Determine the [X, Y] coordinate at the center of the cell enclosing the given text.  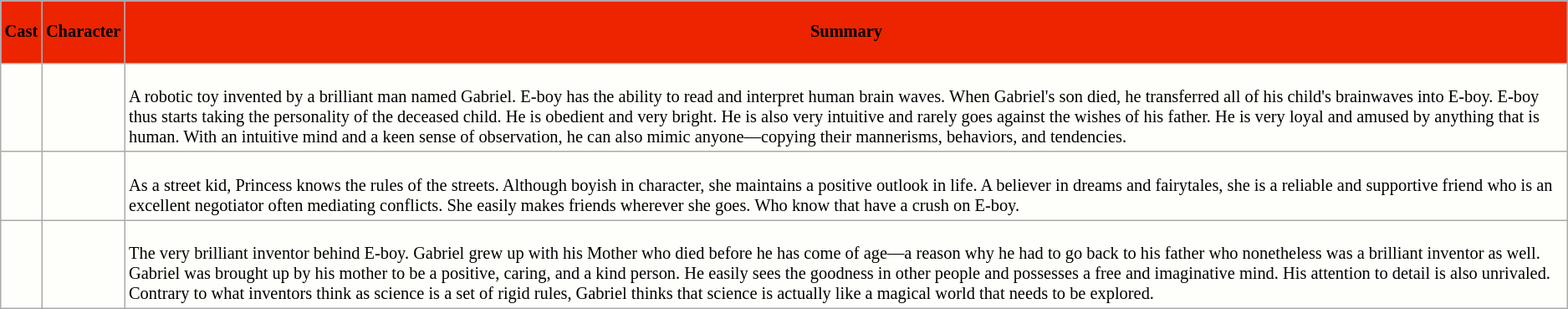
Summary [846, 31]
Character [84, 31]
Cast [22, 31]
